Search for the cell housing the specified text and yield its (X, Y) center coordinate. 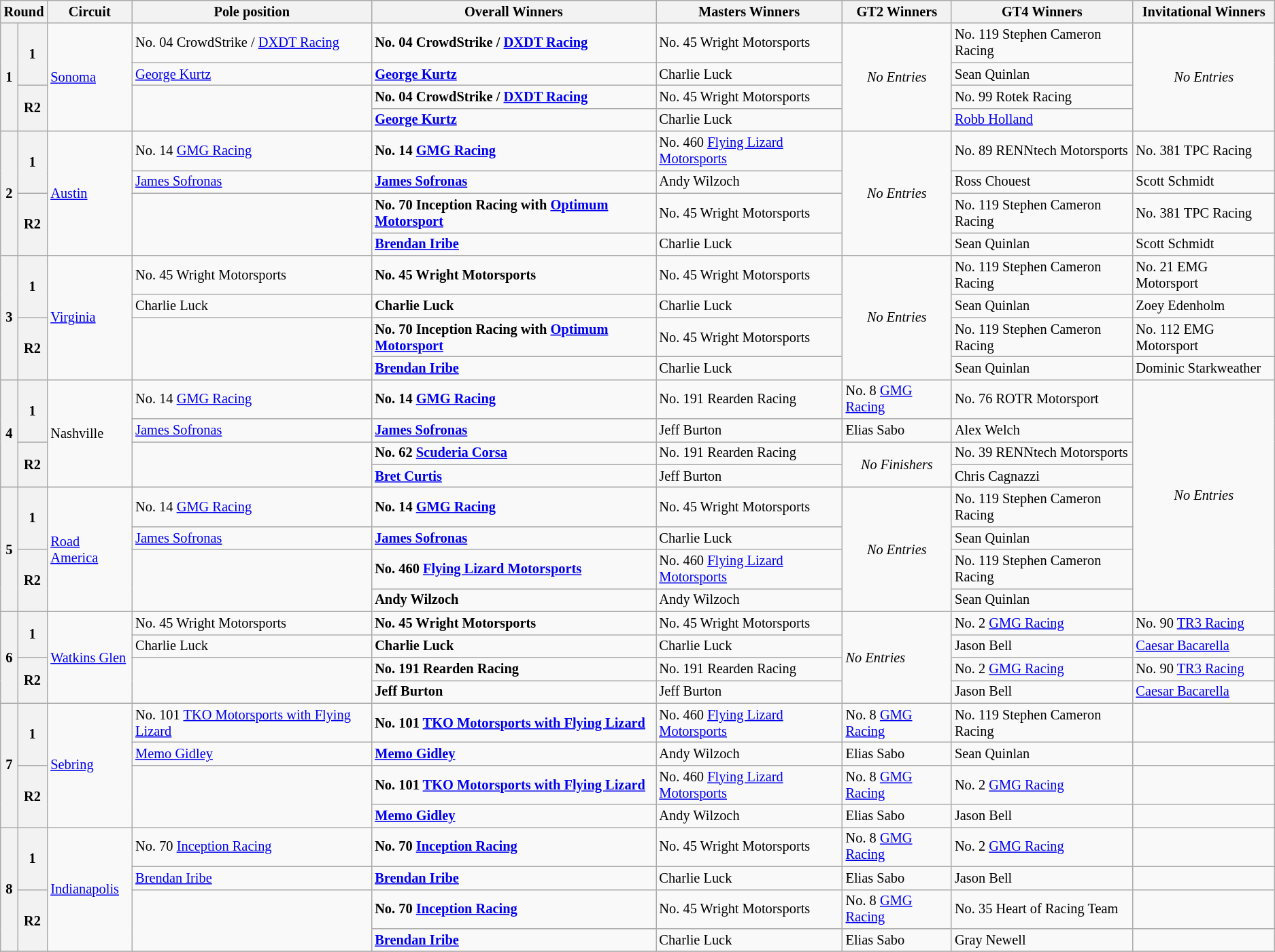
No. 21 EMG Motorsport (1204, 275)
No Finishers (897, 464)
Gray Newell (1042, 940)
Invitational Winners (1204, 12)
7 (10, 766)
No. 39 RENNtech Motorsports (1042, 453)
Robb Holland (1042, 120)
Road America (90, 549)
Masters Winners (749, 12)
Sebring (90, 766)
Watkins Glen (90, 657)
Circuit (90, 12)
Virginia (90, 317)
Ross Chouest (1042, 182)
No. 35 Heart of Racing Team (1042, 909)
Pole position (252, 12)
6 (10, 657)
Sonoma (90, 78)
No. 112 EMG Motorsport (1204, 337)
Chris Cagnazzi (1042, 476)
Dominic Starkweather (1204, 368)
2 (10, 193)
GT4 Winners (1042, 12)
8 (10, 889)
Bret Curtis (513, 476)
GT2 Winners (897, 12)
Zoey Edenholm (1204, 306)
No. 99 Rotek Racing (1042, 97)
Austin (90, 193)
Alex Welch (1042, 430)
Round (24, 12)
Nashville (90, 434)
No. 62 Scuderia Corsa (513, 453)
No. 76 ROTR Motorsport (1042, 399)
5 (10, 549)
No. 89 RENNtech Motorsports (1042, 151)
Indianapolis (90, 889)
4 (10, 434)
3 (10, 317)
Overall Winners (513, 12)
